Pinpoint the cell where the given text exists, returning its (X, Y) midpoint coordinate. 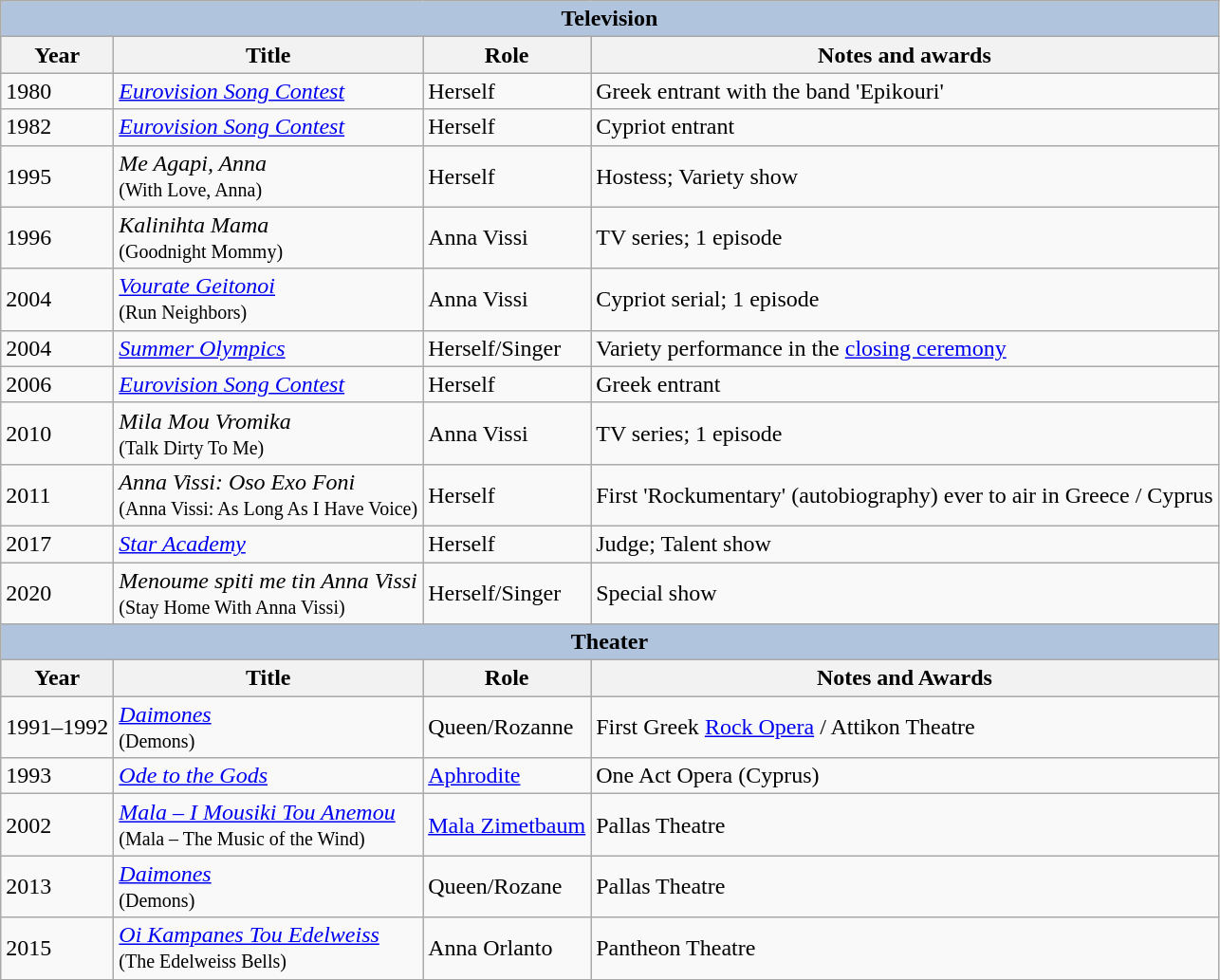
2013 (57, 886)
Queen/Rozanne (507, 727)
Greek entrant (905, 384)
First 'Rockumentary' (autobiography) ever to air in Greece / Cyprus (905, 495)
1995 (57, 176)
Television (609, 19)
Star Academy (268, 544)
2017 (57, 544)
Anna Orlanto (507, 949)
Hostess; Variety show (905, 176)
One Act Opera (Cyprus) (905, 776)
Theater (609, 642)
Me Agapi, Anna (With Love, Anna) (268, 176)
2010 (57, 433)
Mala – I Mousiki Tou Anemou(Mala – The Music of the Wind) (268, 825)
1982 (57, 127)
Special show (905, 592)
1996 (57, 237)
Greek entrant with the band 'Epikouri' (905, 91)
First Greek Rock Opera / Attikon Theatre (905, 727)
Vourate Geitonoi (Run Neighbors) (268, 300)
Cypriot serial; 1 episode (905, 300)
Kalinihta Mama (Goodnight Mommy) (268, 237)
Menoume spiti me tin Anna Vissi (Stay Home With Anna Vissi) (268, 592)
1980 (57, 91)
1991–1992 (57, 727)
Mala Zimetbaum (507, 825)
2011 (57, 495)
Variety performance in the closing ceremony (905, 348)
Mila Mou Vromika (Talk Dirty To Me) (268, 433)
Pantheon Theatre (905, 949)
Summer Olympics (268, 348)
Queen/Rozane (507, 886)
Notes and awards (905, 55)
2006 (57, 384)
Judge; Talent show (905, 544)
2002 (57, 825)
Ode to the Gods (268, 776)
Cypriot entrant (905, 127)
Anna Vissi: Oso Exo Foni (Anna Vissi: As Long As I Have Voice) (268, 495)
Notes and Awards (905, 678)
1993 (57, 776)
2020 (57, 592)
2015 (57, 949)
Oi Kampanes Tou Edelweiss(The Edelweiss Bells) (268, 949)
Aphrodite (507, 776)
